Extract the [X, Y] coordinate from the center of the cell holding the provided text.  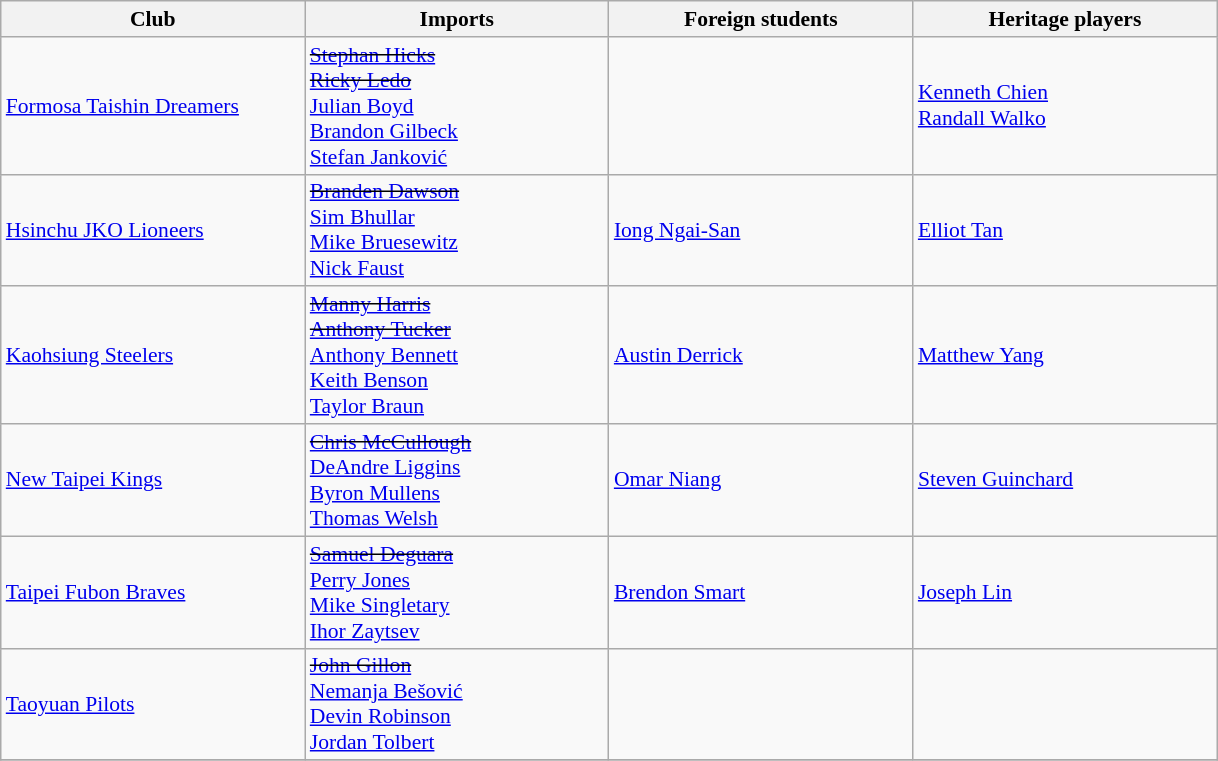
Taoyuan Pilots [153, 704]
Taipei Fubon Braves [153, 592]
Kenneth Chien Randall Walko [1065, 106]
John Gillon Nemanja Bešović Devin Robinson Jordan Tolbert [457, 704]
Chris McCullough DeAndre Liggins Byron Mullens Thomas Welsh [457, 480]
Elliot Tan [1065, 230]
Kaohsiung Steelers [153, 356]
New Taipei Kings [153, 480]
Foreign students [761, 19]
Manny Harris Anthony Tucker Anthony Bennett Keith Benson Taylor Braun [457, 356]
Formosa Taishin Dreamers [153, 106]
Austin Derrick [761, 356]
Branden Dawson Sim Bhullar Mike Bruesewitz Nick Faust [457, 230]
Omar Niang [761, 480]
Matthew Yang [1065, 356]
Iong Ngai-San [761, 230]
Joseph Lin [1065, 592]
Imports [457, 19]
Steven Guinchard [1065, 480]
Hsinchu JKO Lioneers [153, 230]
Samuel Deguara Perry Jones Mike Singletary Ihor Zaytsev [457, 592]
Brendon Smart [761, 592]
Club [153, 19]
Stephan Hicks Ricky Ledo Julian Boyd Brandon Gilbeck Stefan Janković [457, 106]
Heritage players [1065, 19]
